Detect which cell encompasses the target text, then output its [x, y] center coordinate. 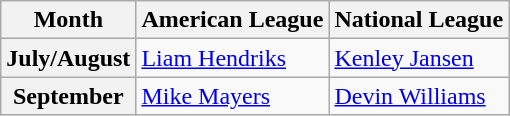
September [68, 96]
Month [68, 20]
Kenley Jansen [419, 58]
Devin Williams [419, 96]
National League [419, 20]
Liam Hendriks [232, 58]
Mike Mayers [232, 96]
American League [232, 20]
July/August [68, 58]
